Find where the given text appears and provide that cell's center as (x, y) coordinate. 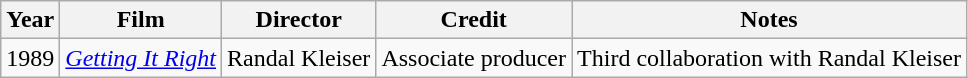
Director (299, 20)
Getting It Right (141, 58)
Credit (474, 20)
Film (141, 20)
Randal Kleiser (299, 58)
1989 (30, 58)
Third collaboration with Randal Kleiser (770, 58)
Notes (770, 20)
Associate producer (474, 58)
Year (30, 20)
